Find where the given text appears and provide that cell's center as [X, Y] coordinate. 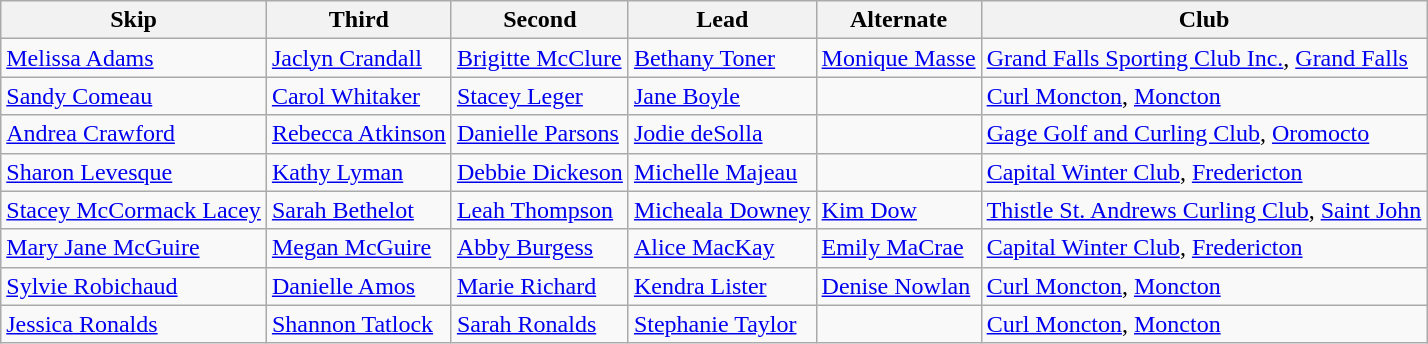
Sarah Bethelot [358, 210]
Emily MaCrae [898, 248]
Kim Dow [898, 210]
Alternate [898, 20]
Marie Richard [540, 286]
Mary Jane McGuire [134, 248]
Danielle Amos [358, 286]
Shannon Tatlock [358, 324]
Leah Thompson [540, 210]
Club [1204, 20]
Stephanie Taylor [722, 324]
Bethany Toner [722, 58]
Stacey McCormack Lacey [134, 210]
Andrea Crawford [134, 134]
Grand Falls Sporting Club Inc., Grand Falls [1204, 58]
Jaclyn Crandall [358, 58]
Third [358, 20]
Denise Nowlan [898, 286]
Debbie Dickeson [540, 172]
Abby Burgess [540, 248]
Sarah Ronalds [540, 324]
Skip [134, 20]
Gage Golf and Curling Club, Oromocto [1204, 134]
Kendra Lister [722, 286]
Sandy Comeau [134, 96]
Jodie deSolla [722, 134]
Stacey Leger [540, 96]
Lead [722, 20]
Michelle Majeau [722, 172]
Jane Boyle [722, 96]
Second [540, 20]
Rebecca Atkinson [358, 134]
Monique Masse [898, 58]
Jessica Ronalds [134, 324]
Thistle St. Andrews Curling Club, Saint John [1204, 210]
Alice MacKay [722, 248]
Sylvie Robichaud [134, 286]
Melissa Adams [134, 58]
Micheala Downey [722, 210]
Carol Whitaker [358, 96]
Sharon Levesque [134, 172]
Brigitte McClure [540, 58]
Kathy Lyman [358, 172]
Megan McGuire [358, 248]
Danielle Parsons [540, 134]
